Pinpoint the cell where the given text exists, returning its (X, Y) midpoint coordinate. 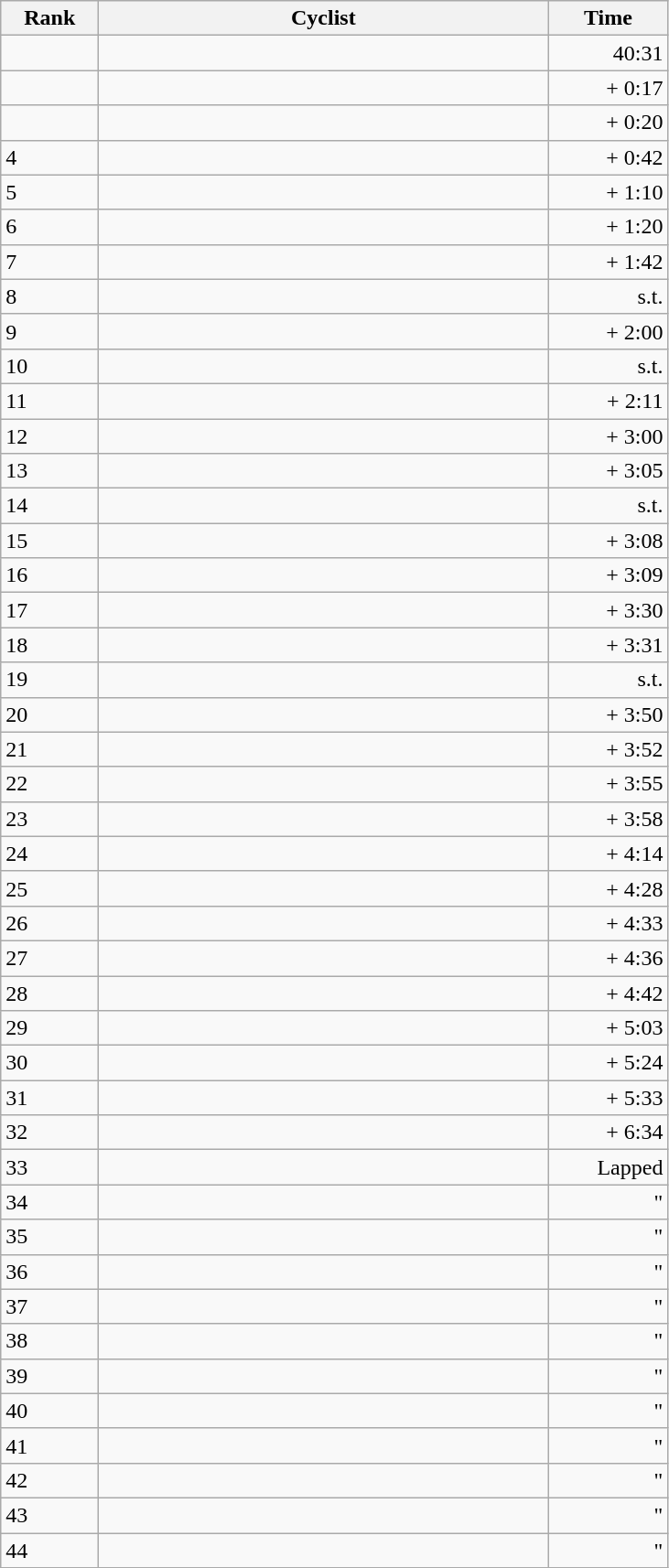
+ 3:30 (608, 610)
13 (49, 471)
12 (49, 436)
20 (49, 714)
Time (608, 18)
35 (49, 1237)
+ 3:52 (608, 749)
36 (49, 1272)
+ 5:33 (608, 1098)
7 (49, 262)
22 (49, 784)
38 (49, 1341)
11 (49, 401)
+ 1:20 (608, 227)
+ 3:55 (608, 784)
37 (49, 1306)
Rank (49, 18)
+ 0:42 (608, 157)
+ 3:50 (608, 714)
+ 6:34 (608, 1133)
23 (49, 819)
+ 1:42 (608, 262)
Lapped (608, 1167)
+ 3:08 (608, 541)
+ 4:36 (608, 958)
+ 4:14 (608, 854)
28 (49, 993)
+ 3:05 (608, 471)
16 (49, 575)
21 (49, 749)
32 (49, 1133)
+ 0:20 (608, 123)
24 (49, 854)
44 (49, 1551)
5 (49, 192)
10 (49, 366)
+ 3:58 (608, 819)
4 (49, 157)
+ 5:24 (608, 1063)
27 (49, 958)
6 (49, 227)
17 (49, 610)
15 (49, 541)
+ 4:33 (608, 923)
+ 4:28 (608, 888)
34 (49, 1202)
40:31 (608, 53)
33 (49, 1167)
+ 3:00 (608, 436)
14 (49, 506)
30 (49, 1063)
+ 1:10 (608, 192)
18 (49, 645)
+ 2:00 (608, 331)
26 (49, 923)
43 (49, 1515)
39 (49, 1376)
+ 3:09 (608, 575)
+ 2:11 (608, 401)
Cyclist (324, 18)
+ 4:42 (608, 993)
42 (49, 1480)
+ 0:17 (608, 88)
+ 5:03 (608, 1028)
9 (49, 331)
29 (49, 1028)
25 (49, 888)
41 (49, 1445)
+ 3:31 (608, 645)
8 (49, 296)
40 (49, 1411)
19 (49, 680)
31 (49, 1098)
